Provide the (X, Y) coordinate of the cell's center where the given text is located.  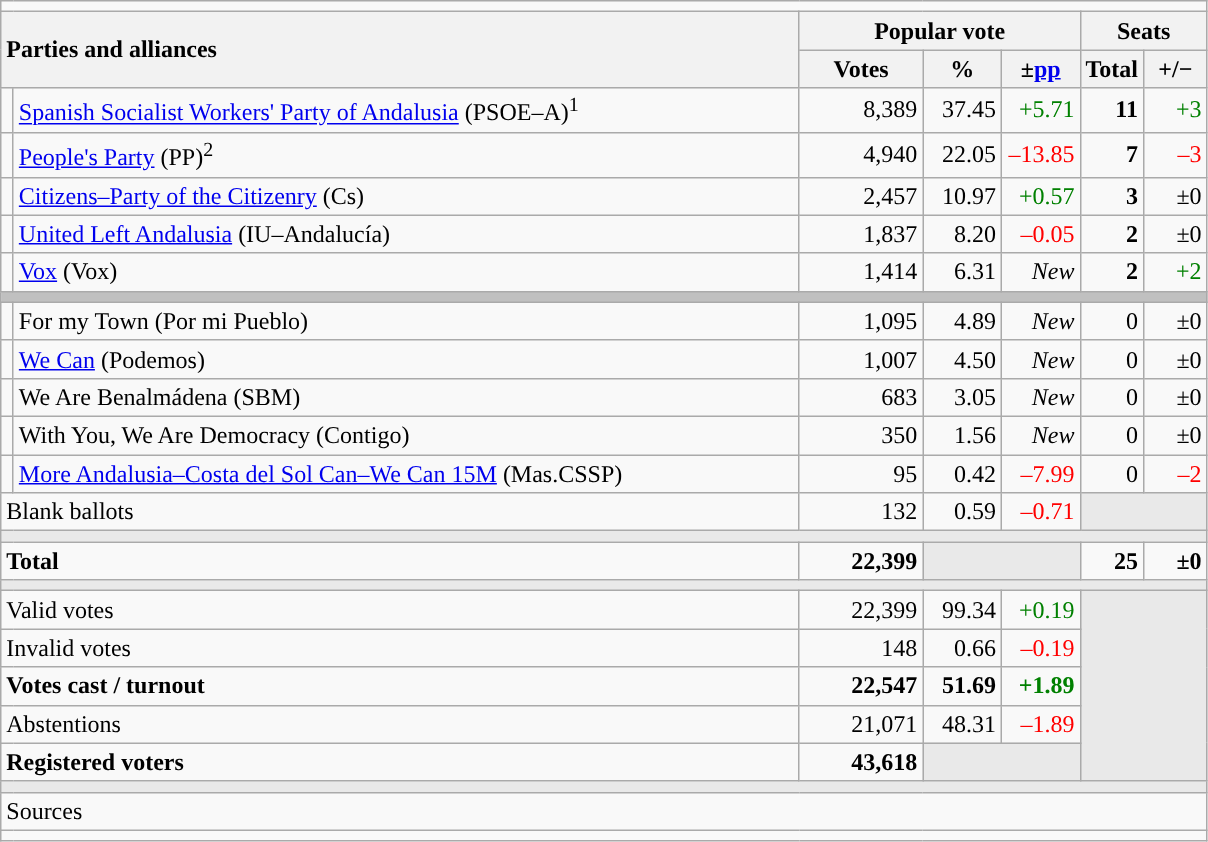
Votes (861, 69)
We Can (Podemos) (406, 359)
–0.19 (1040, 648)
1,414 (861, 272)
People's Party (PP)2 (406, 154)
37.45 (962, 110)
1,837 (861, 234)
Sources (604, 811)
–2 (1176, 474)
–7.99 (1040, 474)
148 (861, 648)
More Andalusia–Costa del Sol Can–We Can 15M (Mas.CSSP) (406, 474)
8.20 (962, 234)
1,095 (861, 321)
Seats (1144, 31)
Parties and alliances (400, 50)
48.31 (962, 724)
1,007 (861, 359)
–13.85 (1040, 154)
+2 (1176, 272)
22.05 (962, 154)
2,457 (861, 196)
6.31 (962, 272)
United Left Andalusia (IU–Andalucía) (406, 234)
Abstentions (400, 724)
+/− (1176, 69)
–0.71 (1040, 512)
350 (861, 435)
0.66 (962, 648)
0.42 (962, 474)
Registered voters (400, 762)
–3 (1176, 154)
+5.71 (1040, 110)
7 (1112, 154)
4.89 (962, 321)
8,389 (861, 110)
683 (861, 397)
–0.05 (1040, 234)
0.59 (962, 512)
11 (1112, 110)
3 (1112, 196)
–1.89 (1040, 724)
Popular vote (940, 31)
±pp (1040, 69)
Valid votes (400, 610)
Vox (Vox) (406, 272)
We Are Benalmádena (SBM) (406, 397)
Votes cast / turnout (400, 686)
Blank ballots (400, 512)
Invalid votes (400, 648)
132 (861, 512)
10.97 (962, 196)
With You, We Are Democracy (Contigo) (406, 435)
% (962, 69)
+3 (1176, 110)
21,071 (861, 724)
4.50 (962, 359)
3.05 (962, 397)
+0.57 (1040, 196)
+1.89 (1040, 686)
For my Town (Por mi Pueblo) (406, 321)
51.69 (962, 686)
Spanish Socialist Workers' Party of Andalusia (PSOE–A)1 (406, 110)
Citizens–Party of the Citizenry (Cs) (406, 196)
99.34 (962, 610)
1.56 (962, 435)
43,618 (861, 762)
+0.19 (1040, 610)
95 (861, 474)
4,940 (861, 154)
22,547 (861, 686)
25 (1112, 561)
